Extract the [X, Y] coordinate from the center of the cell holding the provided text.  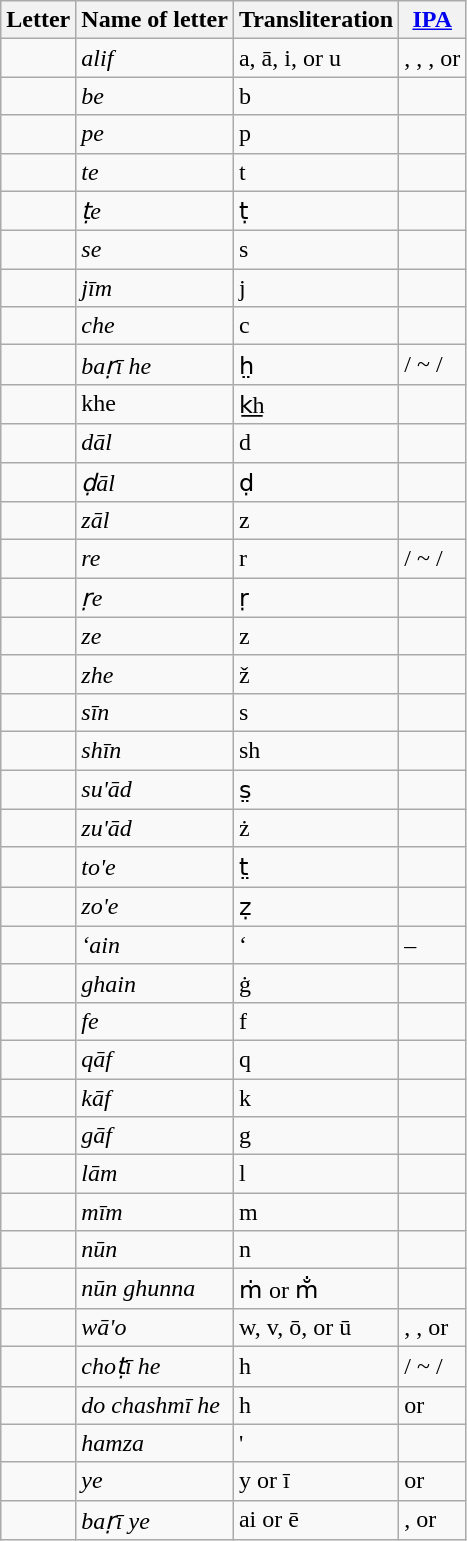
khe [155, 404]
ż [316, 828]
k [316, 1097]
ġ [316, 983]
be [155, 96]
lām [155, 1174]
p [316, 134]
q [316, 1059]
ghain [155, 983]
, or [432, 1520]
se [155, 250]
baṛī he [155, 365]
ḍāl [155, 482]
m [316, 1212]
choṭī he [155, 1366]
su'ād [155, 790]
a, ā, i, or u [316, 58]
s̤ [316, 790]
ḍ [316, 482]
baṛī ye [155, 1520]
Transliteration [316, 20]
ṛe [155, 598]
‘ [316, 945]
j [316, 288]
t̤ [316, 867]
alif [155, 58]
do chashmī he [155, 1405]
kāf [155, 1097]
ṛ [316, 598]
pe [155, 134]
‘ain [155, 945]
' [316, 1443]
f [316, 1021]
sh [316, 750]
hamza [155, 1443]
, , , or [432, 58]
zu'ād [155, 828]
ze [155, 636]
te [155, 172]
shīn [155, 750]
l [316, 1174]
mīm [155, 1212]
nūn [155, 1250]
t [316, 172]
gāf [155, 1136]
IPA [432, 20]
ž [316, 674]
g [316, 1136]
to'e [155, 867]
ṭ [316, 211]
Letter [38, 20]
che [155, 326]
d [316, 443]
y or ī [316, 1481]
zhe [155, 674]
n [316, 1250]
zo'e [155, 907]
ai or ē [316, 1520]
– [432, 945]
nūn ghunna [155, 1289]
jīm [155, 288]
ṁ or m̐ [316, 1289]
ṭe [155, 211]
qāf [155, 1059]
k͟h [316, 404]
h̤ [316, 365]
c [316, 326]
dāl [155, 443]
b [316, 96]
, , or [432, 1327]
r [316, 559]
ẓ [316, 907]
Name of letter [155, 20]
w, v, ō, or ū [316, 1327]
wā'o [155, 1327]
sīn [155, 712]
fe [155, 1021]
re [155, 559]
ye [155, 1481]
zāl [155, 521]
